Detect which cell encompasses the target text, then output its [x, y] center coordinate. 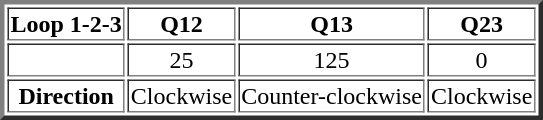
0 [482, 60]
Q12 [182, 24]
125 [332, 60]
Direction [66, 96]
Q23 [482, 24]
Q13 [332, 24]
Counter-clockwise [332, 96]
25 [182, 60]
Loop 1-2-3 [66, 24]
